Return the [x, y] coordinate for the center point of the cell that contains the specified text.  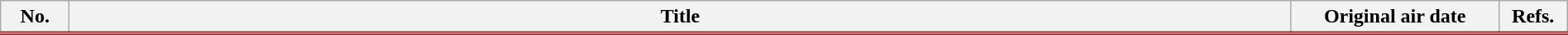
Original air date [1394, 17]
No. [35, 17]
Refs. [1533, 17]
Title [680, 17]
